Return [X, Y] of the center of cell containing provided text 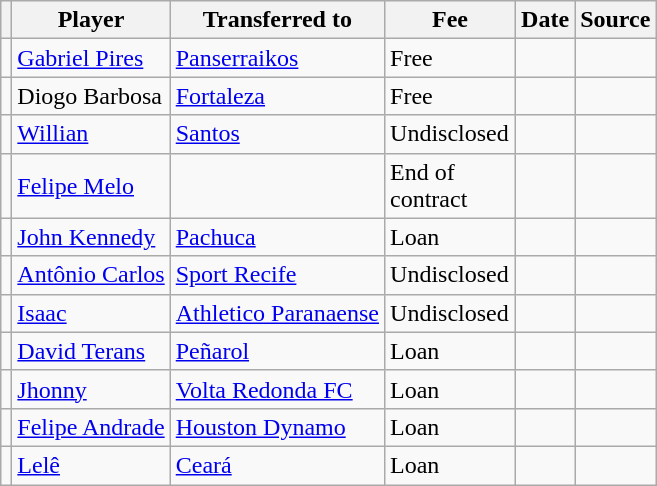
Athletico Paranaense [277, 313]
Player [91, 20]
Lelê [91, 465]
Fee [450, 20]
Felipe Melo [91, 186]
Transferred to [277, 20]
Ceará [277, 465]
Pachuca [277, 237]
Volta Redonda FC [277, 389]
Santos [277, 134]
Sport Recife [277, 275]
Antônio Carlos [91, 275]
Jhonny [91, 389]
David Terans [91, 351]
Panserraikos [277, 58]
Source [616, 20]
Peñarol [277, 351]
John Kennedy [91, 237]
Diogo Barbosa [91, 96]
Willian [91, 134]
Fortaleza [277, 96]
Gabriel Pires [91, 58]
Isaac [91, 313]
Felipe Andrade [91, 427]
End of contract [450, 186]
Houston Dynamo [277, 427]
Date [546, 20]
